Search for the cell housing the specified text and yield its (X, Y) center coordinate. 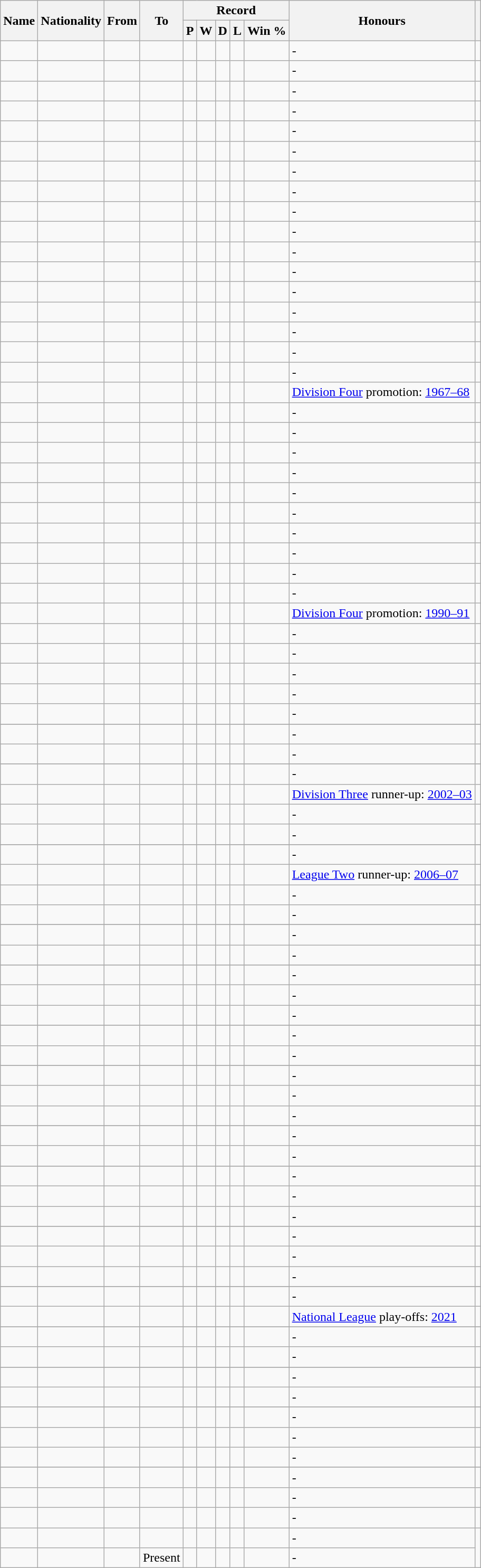
Win % (267, 31)
Division Three runner-up: 2002–03 (382, 794)
To (161, 21)
Nationality (71, 21)
Division Four promotion: 1990–91 (382, 613)
Honours (382, 21)
D (223, 31)
Name (19, 21)
Present (161, 1558)
L (237, 31)
P (190, 31)
W (206, 31)
National League play-offs: 2021 (382, 1317)
From (122, 21)
Record (236, 11)
League Two runner-up: 2006–07 (382, 874)
Division Four promotion: 1967–68 (382, 392)
